Return the [X, Y] coordinate for the center point of the cell that contains the specified text.  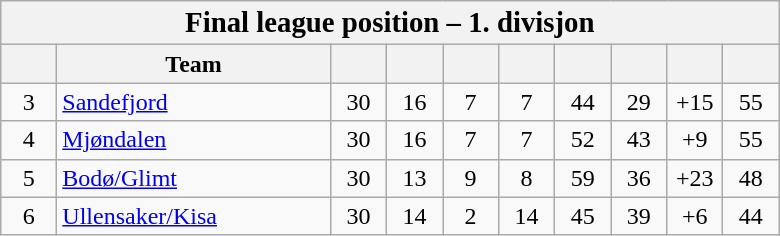
39 [639, 216]
8 [527, 178]
Ullensaker/Kisa [194, 216]
Team [194, 64]
+15 [695, 102]
2 [470, 216]
+6 [695, 216]
+23 [695, 178]
Sandefjord [194, 102]
Final league position – 1. divisjon [390, 23]
45 [583, 216]
Mjøndalen [194, 140]
29 [639, 102]
52 [583, 140]
9 [470, 178]
43 [639, 140]
13 [414, 178]
+9 [695, 140]
59 [583, 178]
4 [29, 140]
36 [639, 178]
5 [29, 178]
Bodø/Glimt [194, 178]
48 [751, 178]
6 [29, 216]
3 [29, 102]
